Detect which cell encompasses the target text, then output its [X, Y] center coordinate. 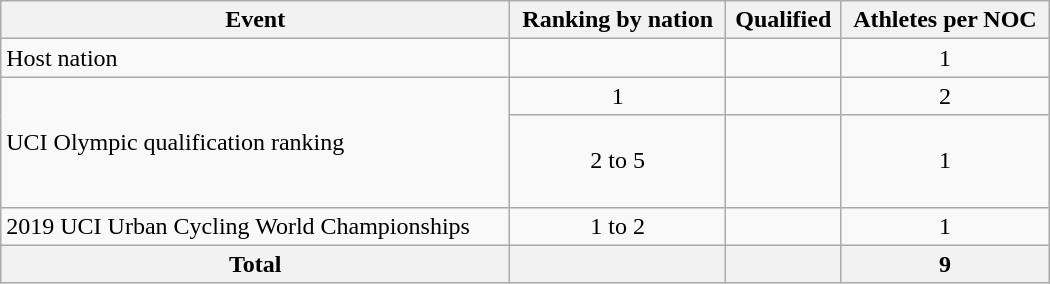
Total [256, 264]
2 to 5 [618, 161]
2019 UCI Urban Cycling World Championships [256, 226]
1 to 2 [618, 226]
Ranking by nation [618, 20]
9 [946, 264]
UCI Olympic qualification ranking [256, 142]
Host nation [256, 58]
2 [946, 96]
Event [256, 20]
Athletes per NOC [946, 20]
Qualified [784, 20]
